Scan for the cell matching the given text and deliver its [X, Y] coordinate at center. 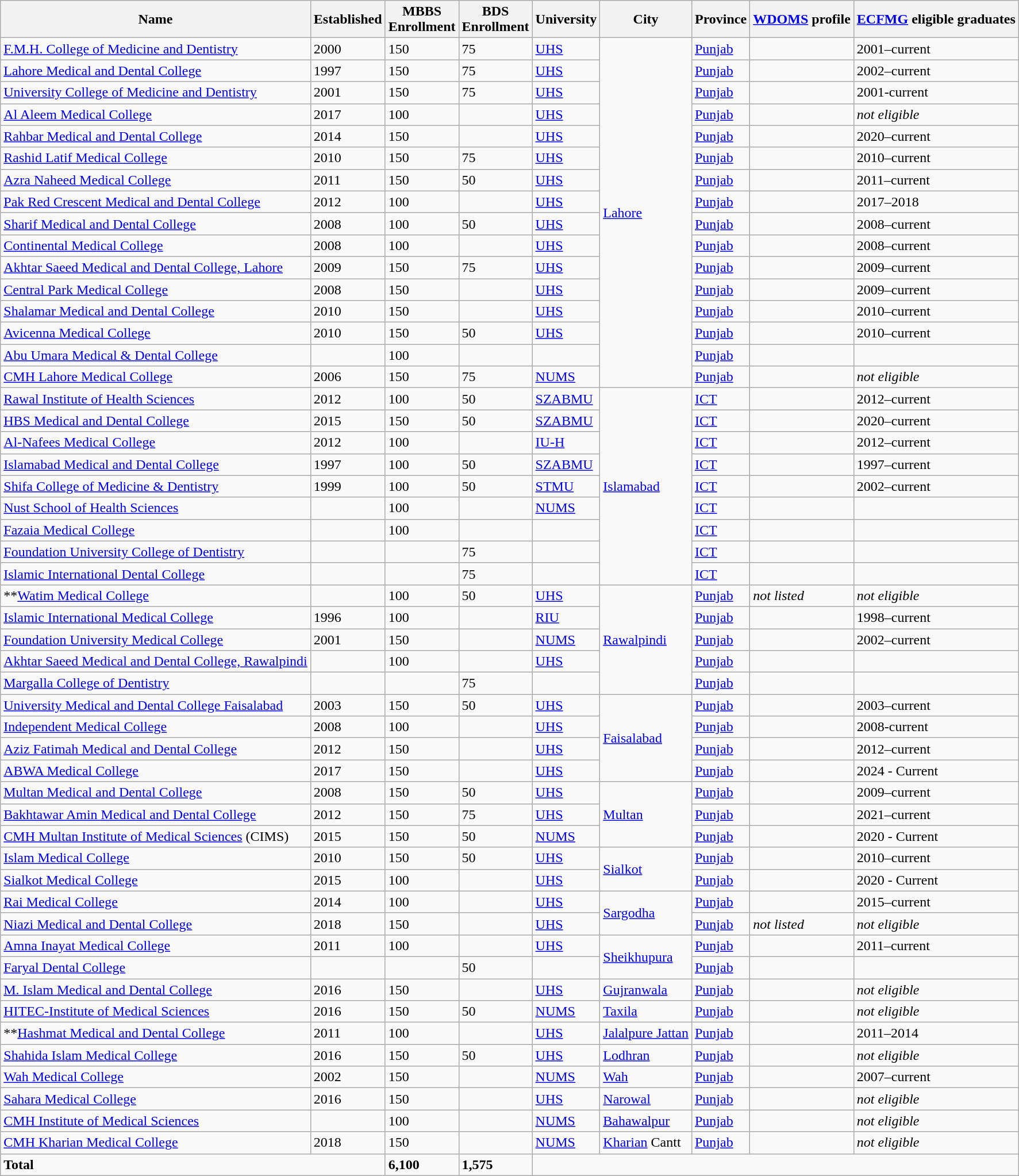
Pak Red Crescent Medical and Dental College [156, 202]
Rashid Latif Medical College [156, 158]
Lahore [646, 213]
Total [193, 1165]
2017–2018 [936, 202]
Taxila [646, 1012]
ECFMG eligible graduates [936, 20]
Sharif Medical and Dental College [156, 224]
2015–current [936, 902]
Azra Naheed Medical College [156, 180]
Province [721, 20]
Wah [646, 1077]
RIU [566, 617]
Rahbar Medical and Dental College [156, 136]
HITEC-Institute of Medical Sciences [156, 1012]
Multan [646, 814]
CMH Lahore Medical College [156, 377]
Faryal Dental College [156, 967]
Sialkot Medical College [156, 880]
BDSEnrollment [495, 20]
Islamabad Medical and Dental College [156, 464]
Islamabad [646, 486]
Lodhran [646, 1055]
M. Islam Medical and Dental College [156, 989]
Multan Medical and Dental College [156, 793]
Amna Inayat Medical College [156, 946]
2011–2014 [936, 1033]
Sheikhupura [646, 956]
Foundation University College of Dentistry [156, 552]
Rawalpindi [646, 639]
HBS Medical and Dental College [156, 421]
MBBSEnrollment [422, 20]
2006 [348, 377]
Avicenna Medical College [156, 333]
University [566, 20]
Bakhtawar Amin Medical and Dental College [156, 814]
Islamic International Dental College [156, 574]
2003 [348, 705]
STMU [566, 486]
Kharian Cantt [646, 1143]
1999 [348, 486]
Akhtar Saeed Medical and Dental College, Rawalpindi [156, 662]
Lahore Medical and Dental College [156, 71]
Shahida Islam Medical College [156, 1055]
Gujranwala [646, 989]
Sialkot [646, 869]
6,100 [422, 1165]
Islamic International Medical College [156, 617]
Narowal [646, 1099]
2002 [348, 1077]
University Medical and Dental College Faisalabad [156, 705]
2003–current [936, 705]
2021–current [936, 814]
Rai Medical College [156, 902]
2000 [348, 49]
Shalamar Medical and Dental College [156, 312]
Rawal Institute of Health Sciences [156, 399]
2008-current [936, 727]
Al Aleem Medical College [156, 114]
Faisalabad [646, 738]
Niazi Medical and Dental College [156, 924]
1,575 [495, 1165]
1998–current [936, 617]
2007–current [936, 1077]
WDOMS profile [802, 20]
F.M.H. College of Medicine and Dentistry [156, 49]
Bahawalpur [646, 1121]
Margalla College of Dentistry [156, 683]
2024 - Current [936, 771]
IU-H [566, 443]
CMH Multan Institute of Medical Sciences (CIMS) [156, 836]
1997–current [936, 464]
Wah Medical College [156, 1077]
**Watim Medical College [156, 595]
University College of Medicine and Dentistry [156, 93]
Al-Nafees Medical College [156, 443]
Name [156, 20]
Aziz Fatimah Medical and Dental College [156, 749]
Central Park Medical College [156, 289]
CMH Kharian Medical College [156, 1143]
City [646, 20]
CMH Institute of Medical Sciences [156, 1121]
Sahara Medical College [156, 1099]
Foundation University Medical College [156, 640]
2001-current [936, 93]
2001–current [936, 49]
Continental Medical College [156, 245]
Sargodha [646, 913]
Fazaia Medical College [156, 530]
Akhtar Saeed Medical and Dental College, Lahore [156, 267]
Independent Medical College [156, 727]
**Hashmat Medical and Dental College [156, 1033]
ABWA Medical College [156, 771]
Abu Umara Medical & Dental College [156, 355]
Established [348, 20]
2009 [348, 267]
Islam Medical College [156, 858]
Nust School of Health Sciences [156, 508]
Jalalpure Jattan [646, 1033]
Shifa College of Medicine & Dentistry [156, 486]
1996 [348, 617]
